Locate the cell with the specified text and output its (X, Y) center coordinate. 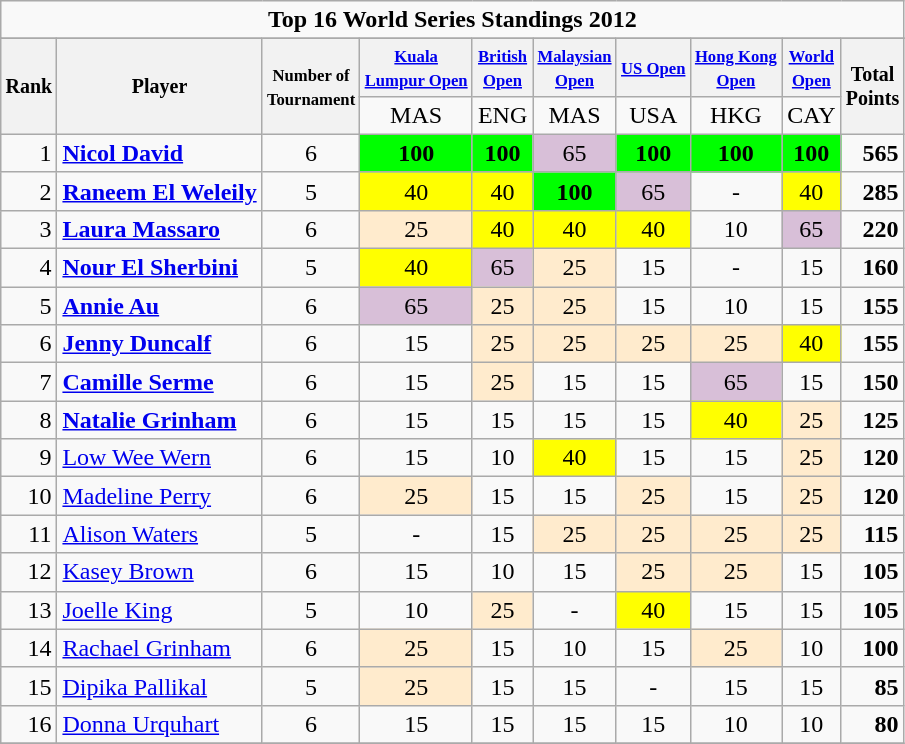
220 (872, 229)
Kasey Brown (160, 572)
Number ofTournament (311, 87)
Dipika Pallikal (160, 686)
Nour El Sherbini (160, 268)
US Open (653, 68)
Joelle King (160, 610)
2 (29, 191)
Rachael Grinham (160, 648)
Top 16 World Series Standings 2012 (452, 20)
WorldOpen (812, 68)
160 (872, 268)
12 (29, 572)
Player (160, 87)
8 (29, 420)
565 (872, 153)
150 (872, 382)
Natalie Grinham (160, 420)
Hong KongOpen (736, 68)
Rank (29, 87)
HKG (736, 115)
ENG (502, 115)
Jenny Duncalf (160, 344)
Annie Au (160, 306)
80 (872, 724)
4 (29, 268)
16 (29, 724)
MalaysianOpen (575, 68)
11 (29, 534)
9 (29, 458)
115 (872, 534)
13 (29, 610)
Donna Urquhart (160, 724)
Low Wee Wern (160, 458)
3 (29, 229)
85 (872, 686)
CAY (812, 115)
Madeline Perry (160, 496)
USA (653, 115)
125 (872, 420)
Alison Waters (160, 534)
Laura Massaro (160, 229)
TotalPoints (872, 87)
7 (29, 382)
Nicol David (160, 153)
Raneem El Weleily (160, 191)
1 (29, 153)
BritishOpen (502, 68)
KualaLumpur Open (416, 68)
Camille Serme (160, 382)
14 (29, 648)
285 (872, 191)
